Extract the [x, y] coordinate from the center of the cell holding the provided text.  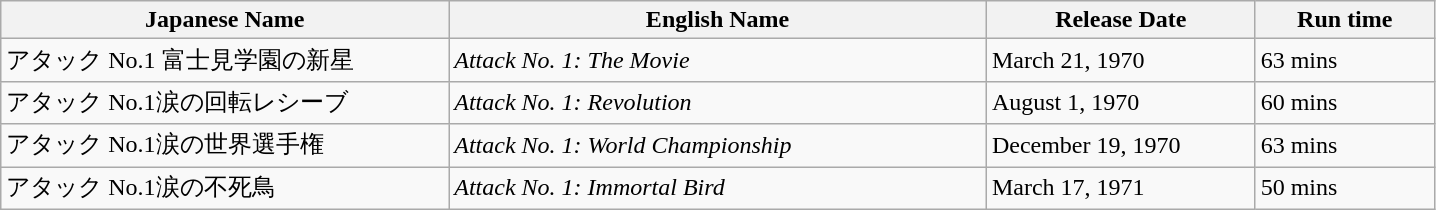
50 mins [1344, 188]
Release Date [1120, 20]
Attack No. 1: World Championship [718, 146]
Japanese Name [225, 20]
アタック No.1 富士見学園の新星 [225, 60]
アタック No.1涙の回転レシーブ [225, 102]
March 17, 1971 [1120, 188]
Attack No. 1: Revolution [718, 102]
December 19, 1970 [1120, 146]
Run time [1344, 20]
60 mins [1344, 102]
アタック No.1涙の世界選手権 [225, 146]
アタック No.1涙の不死鳥 [225, 188]
English Name [718, 20]
Attack No. 1: Immortal Bird [718, 188]
March 21, 1970 [1120, 60]
August 1, 1970 [1120, 102]
Attack No. 1: The Movie [718, 60]
